Detect which cell encompasses the target text, then output its [x, y] center coordinate. 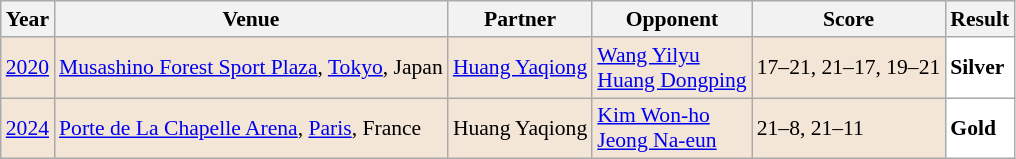
Score [849, 19]
Year [28, 19]
Venue [251, 19]
Silver [980, 68]
17–21, 21–17, 19–21 [849, 68]
Result [980, 19]
Opponent [672, 19]
Wang Yilyu Huang Dongping [672, 68]
Gold [980, 128]
2020 [28, 68]
Musashino Forest Sport Plaza, Tokyo, Japan [251, 68]
Porte de La Chapelle Arena, Paris, France [251, 128]
2024 [28, 128]
Partner [520, 19]
21–8, 21–11 [849, 128]
Kim Won-ho Jeong Na-eun [672, 128]
